Identify which cell holds the provided text, then report its [X, Y] central coordinate. 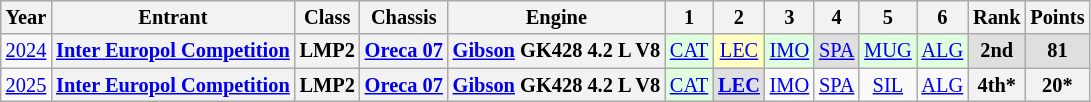
4 [836, 17]
4th* [996, 85]
2 [739, 17]
2025 [26, 85]
81 [1057, 51]
6 [943, 17]
Class [328, 17]
1 [689, 17]
Year [26, 17]
3 [790, 17]
SIL [888, 85]
Chassis [404, 17]
Points [1057, 17]
2nd [996, 51]
Engine [556, 17]
MUG [888, 51]
5 [888, 17]
Entrant [172, 17]
Rank [996, 17]
20* [1057, 85]
2024 [26, 51]
